Capture the cell that displays the provided text and extract its (X, Y) central coordinate. 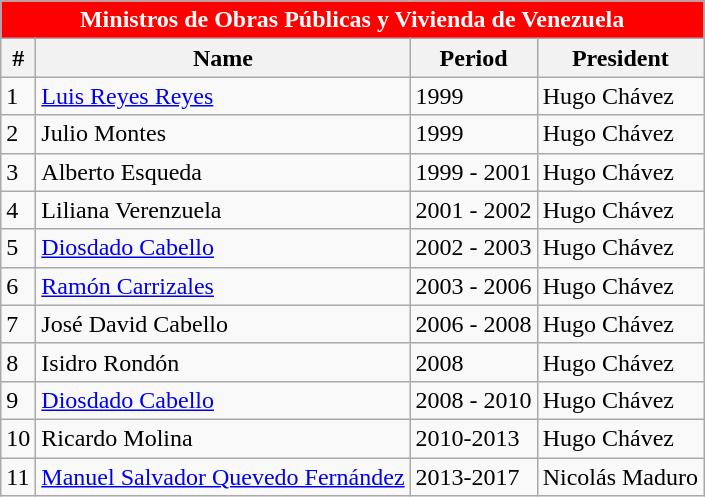
2008 - 2010 (474, 400)
2001 - 2002 (474, 210)
1999 - 2001 (474, 172)
Liliana Verenzuela (223, 210)
José David Cabello (223, 324)
2008 (474, 362)
2002 - 2003 (474, 248)
# (18, 58)
Isidro Rondón (223, 362)
Period (474, 58)
10 (18, 438)
Manuel Salvador Quevedo Fernández (223, 477)
President (620, 58)
Ministros de Obras Públicas y Vivienda de Venezuela (352, 20)
Luis Reyes Reyes (223, 96)
6 (18, 286)
2003 - 2006 (474, 286)
5 (18, 248)
1 (18, 96)
8 (18, 362)
Name (223, 58)
Ramón Carrizales (223, 286)
2006 - 2008 (474, 324)
3 (18, 172)
9 (18, 400)
4 (18, 210)
Nicolás Maduro (620, 477)
7 (18, 324)
Ricardo Molina (223, 438)
11 (18, 477)
Alberto Esqueda (223, 172)
2013-2017 (474, 477)
2 (18, 134)
2010-2013 (474, 438)
Julio Montes (223, 134)
